Output the [x, y] coordinate of the center of the cell containing the given text.  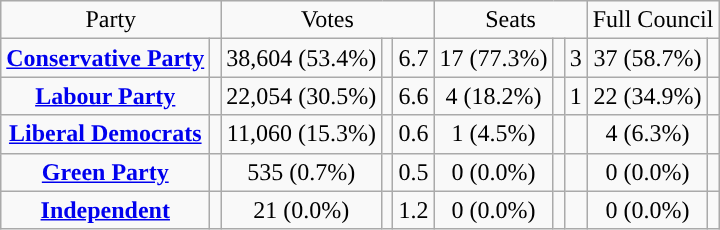
4 (6.3%) [648, 134]
22,054 (30.5%) [302, 96]
Party [111, 20]
22 (34.9%) [648, 96]
Seats [510, 20]
1 [576, 96]
38,604 (53.4%) [302, 58]
535 (0.7%) [302, 172]
11,060 (15.3%) [302, 134]
4 (18.2%) [494, 96]
Full Council [653, 20]
Votes [328, 20]
6.6 [414, 96]
3 [576, 58]
37 (58.7%) [648, 58]
Labour Party [106, 96]
17 (77.3%) [494, 58]
Independent [106, 210]
1 (4.5%) [494, 134]
0.5 [414, 172]
Liberal Democrats [106, 134]
21 (0.0%) [302, 210]
Conservative Party [106, 58]
Green Party [106, 172]
1.2 [414, 210]
0.6 [414, 134]
6.7 [414, 58]
